Identify which cell holds the provided text, then report its [X, Y] central coordinate. 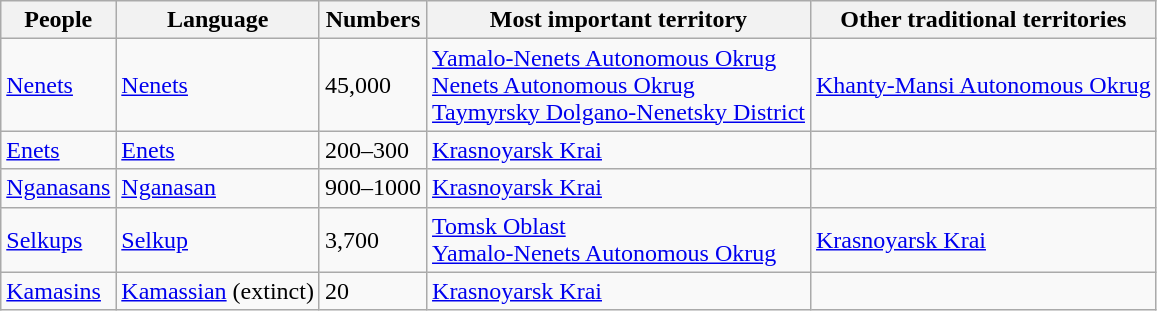
Numbers [372, 20]
Most important territory [619, 20]
20 [372, 291]
900–1000 [372, 188]
Nganasans [58, 188]
45,000 [372, 85]
Selkups [58, 240]
Yamalo-Nenets Autonomous OkrugNenets Autonomous OkrugTaymyrsky Dolgano-Nenetsky District [619, 85]
Language [218, 20]
200–300 [372, 150]
Selkup [218, 240]
Other traditional territories [983, 20]
3,700 [372, 240]
Kamasins [58, 291]
People [58, 20]
Khanty-Mansi Autonomous Okrug [983, 85]
Tomsk OblastYamalo-Nenets Autonomous Okrug [619, 240]
Kamassian (extinct) [218, 291]
Nganasan [218, 188]
